Identify which cell holds the provided text, then report its (x, y) central coordinate. 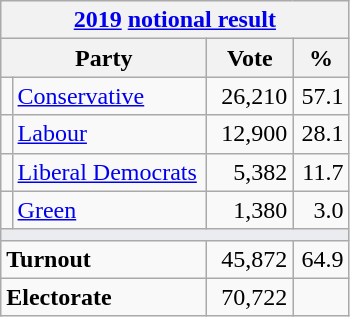
70,722 (250, 297)
28.1 (321, 134)
12,900 (250, 134)
11.7 (321, 172)
Party (104, 58)
3.0 (321, 210)
Turnout (104, 259)
% (321, 58)
Electorate (104, 297)
57.1 (321, 96)
64.9 (321, 259)
5,382 (250, 172)
Conservative (110, 96)
26,210 (250, 96)
2019 notional result (175, 20)
Labour (110, 134)
Liberal Democrats (110, 172)
Vote (250, 58)
45,872 (250, 259)
Green (110, 210)
1,380 (250, 210)
